Search for the cell housing the specified text and yield its (x, y) center coordinate. 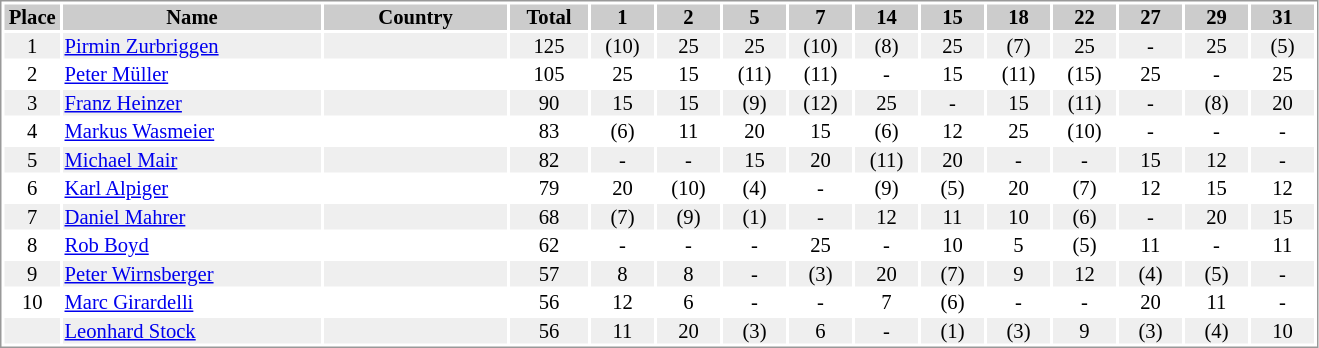
57 (549, 274)
Rob Boyd (192, 245)
105 (549, 75)
62 (549, 245)
31 (1282, 17)
83 (549, 131)
Peter Müller (192, 75)
Total (549, 17)
(15) (1084, 75)
Place (32, 17)
Karl Alpiger (192, 189)
Country (416, 17)
4 (32, 131)
90 (549, 103)
Michael Mair (192, 160)
Peter Wirnsberger (192, 274)
Leonhard Stock (192, 331)
22 (1084, 17)
125 (549, 46)
Markus Wasmeier (192, 131)
68 (549, 217)
29 (1216, 17)
79 (549, 189)
18 (1018, 17)
14 (886, 17)
Franz Heinzer (192, 103)
Pirmin Zurbriggen (192, 46)
Name (192, 17)
82 (549, 160)
Daniel Mahrer (192, 217)
Marc Girardelli (192, 303)
(12) (820, 103)
3 (32, 103)
27 (1150, 17)
